Return the [X, Y] coordinate for the center point of the cell that contains the specified text.  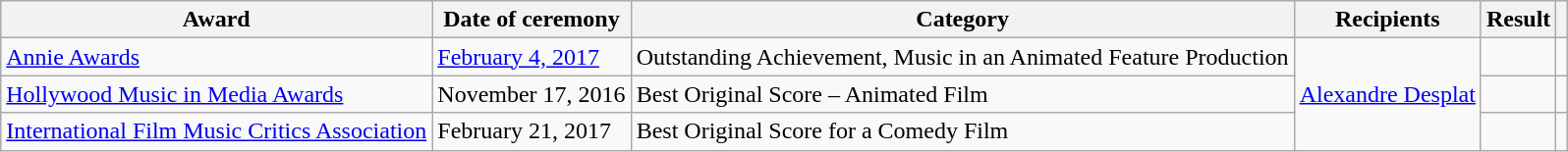
Category [963, 20]
February 21, 2017 [532, 131]
November 17, 2016 [532, 94]
International Film Music Critics Association [216, 131]
Hollywood Music in Media Awards [216, 94]
Annie Awards [216, 57]
Best Original Score for a Comedy Film [963, 131]
Outstanding Achievement, Music in an Animated Feature Production [963, 57]
Best Original Score – Animated Film [963, 94]
February 4, 2017 [532, 57]
Recipients [1387, 20]
Alexandre Desplat [1387, 94]
Result [1518, 20]
Award [216, 20]
Date of ceremony [532, 20]
